Pinpoint the cell where the given text exists, returning its [x, y] midpoint coordinate. 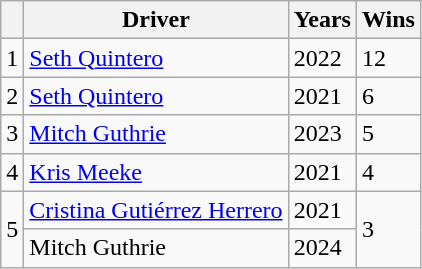
2024 [322, 248]
2023 [322, 134]
Kris Meeke [156, 172]
Wins [388, 20]
Driver [156, 20]
Years [322, 20]
2 [12, 96]
1 [12, 58]
Cristina Gutiérrez Herrero [156, 210]
2022 [322, 58]
6 [388, 96]
12 [388, 58]
